Search for the cell housing the specified text and yield its [X, Y] center coordinate. 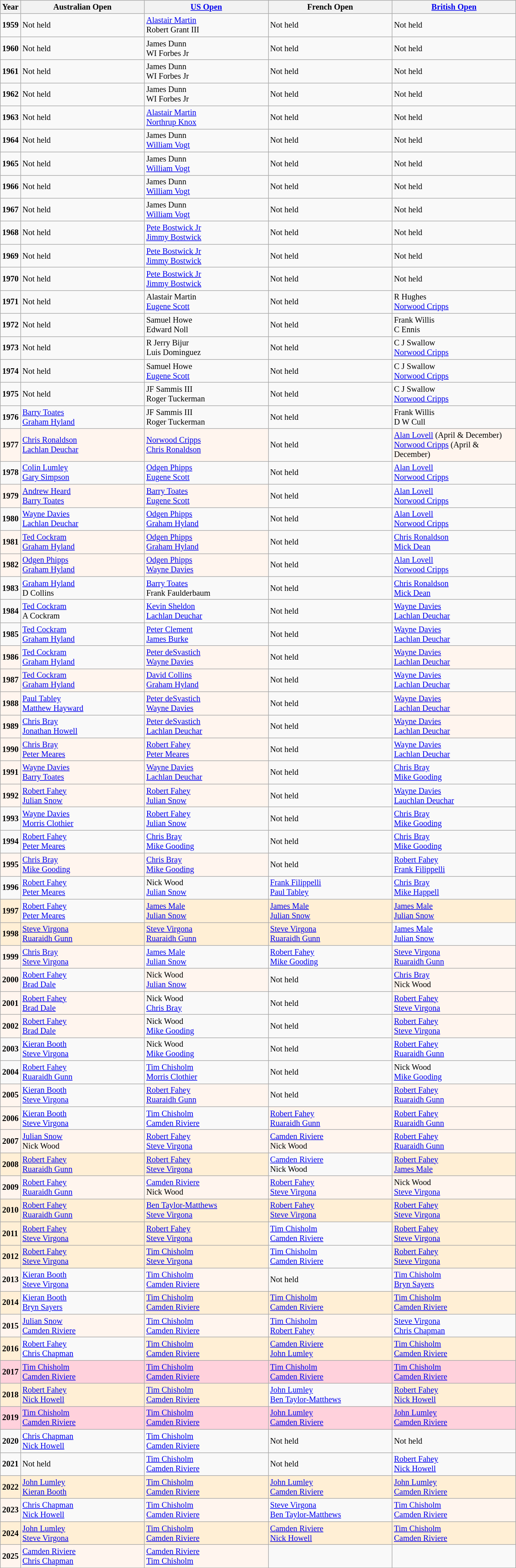
2018 [10, 1395]
1985 [10, 634]
1990 [10, 749]
Camden Riviere Nick Howell [330, 1533]
1984 [10, 611]
2014 [10, 1303]
2021 [10, 1464]
1959 [10, 25]
Alastair Martin Northrup Knox [206, 118]
Paul Tabley Matthew Hayward [82, 703]
Peter deSvastich Lachlan Deuchar [206, 726]
1965 [10, 164]
John Lumley Ben Taylor-Matthews [330, 1395]
Julian Snow Camden Riviere [82, 1326]
1977 [10, 445]
Alan Lovell (April & December) Norwood Cripps (April & December) [454, 445]
Kieran Booth Bryn Sayers [82, 1303]
2023 [10, 1510]
John Lumley Steve Virgona [82, 1533]
1979 [10, 496]
2009 [10, 1187]
1970 [10, 279]
Australian Open [82, 7]
1968 [10, 233]
Barry Toates Graham Hyland [82, 417]
1982 [10, 565]
1988 [10, 703]
1992 [10, 796]
US Open [206, 7]
Samuel Howe Eugene Scott [206, 371]
2015 [10, 1326]
Camden Riviere Tim Chisholm [206, 1556]
Tim Chisholm Morris Clothier [206, 1072]
Steve Virgona Ben Taylor-Matthews [330, 1510]
2019 [10, 1418]
John Lumley Kieran Booth [82, 1487]
1976 [10, 417]
2013 [10, 1279]
Barry Toates Frank Faulderbaum [206, 588]
Julian Snow Nick Wood [82, 1141]
Wayne Davies Morris Clothier [82, 818]
1993 [10, 818]
Ted Cockram A Cockram [82, 611]
Colin Lumley Gary Simpson [82, 473]
1986 [10, 657]
Alastair Martin Robert Grant III [206, 25]
Camden Riviere John Lumley [330, 1349]
2020 [10, 1441]
1975 [10, 394]
2010 [10, 1210]
Chris Bray Jonathan Howell [82, 726]
Robert Fahey Frank Filippelli [454, 865]
1962 [10, 94]
1987 [10, 680]
Robert Fahey James Male [454, 1164]
Chris Bray Mike Happell [454, 888]
Norwood Cripps Chris Ronaldson [206, 445]
2012 [10, 1257]
1983 [10, 588]
2001 [10, 1003]
1991 [10, 772]
Frank Willis D W Cull [454, 417]
2017 [10, 1372]
Frank Willis C Ennis [454, 325]
Kevin Sheldon Lachlan Deuchar [206, 611]
British Open [454, 7]
2025 [10, 1556]
Alastair Martin Eugene Scott [206, 302]
1972 [10, 325]
1989 [10, 726]
1996 [10, 888]
1966 [10, 187]
Tim Chisholm Steve Virgona [206, 1257]
Samuel Howe Edward Noll [206, 325]
Robert Fahey Chris Chapman [82, 1349]
Chris Bray Steve Virgona [82, 957]
Odgen Phipps Eugene Scott [206, 473]
Barry Toates Eugene Scott [206, 496]
1997 [10, 911]
2011 [10, 1233]
Nick Wood Chris Bray [206, 1003]
Chris Ronaldson Lachlan Deuchar [82, 445]
Camden Riviere Chris Chapman [82, 1556]
2007 [10, 1141]
2000 [10, 980]
1973 [10, 348]
1994 [10, 842]
Andrew Heard Barry Toates [82, 496]
1969 [10, 256]
1978 [10, 473]
Ben Taylor-Matthews Steve Virgona [206, 1210]
1995 [10, 865]
1963 [10, 118]
2024 [10, 1533]
1964 [10, 140]
David Collins Graham Hyland [206, 680]
1980 [10, 519]
1981 [10, 542]
R Jerry Bijur Luis Dominguez [206, 348]
2002 [10, 1026]
Tim Chisholm Bryn Sayers [454, 1279]
Graham Hyland D Collins [82, 588]
Odgen Phipps Wayne Davies [206, 565]
1998 [10, 934]
2003 [10, 1049]
Robert Fahey Mike Gooding [330, 957]
Frank Filippelli Paul Tabley [330, 888]
Chris Bray Peter Meares [82, 749]
2022 [10, 1487]
1999 [10, 957]
Steve Virgona Chris Chapman [454, 1326]
Nick Wood Steve Virgona [454, 1187]
2016 [10, 1349]
Chris Bray Nick Wood [454, 980]
French Open [330, 7]
Tim Chisholm Robert Fahey [330, 1326]
2008 [10, 1164]
Wayne Davies Barry Toates [82, 772]
1967 [10, 209]
Wayne Davies Lauchlan Deuchar [454, 796]
1961 [10, 71]
Year [10, 7]
R Hughes Norwood Cripps [454, 302]
1974 [10, 371]
2004 [10, 1072]
1971 [10, 302]
Peter Clement James Burke [206, 634]
2005 [10, 1095]
1960 [10, 48]
2006 [10, 1118]
